Scan for the cell matching the given text and deliver its (x, y) coordinate at center. 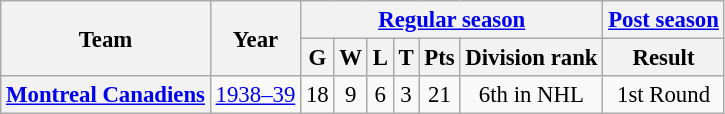
Post season (664, 20)
G (318, 58)
3 (406, 95)
Result (664, 58)
Regular season (452, 20)
9 (350, 95)
21 (440, 95)
Pts (440, 58)
W (350, 58)
18 (318, 95)
Team (106, 38)
6th in NHL (532, 95)
L (380, 58)
1st Round (664, 95)
1938–39 (255, 95)
T (406, 58)
Year (255, 38)
Montreal Canadiens (106, 95)
6 (380, 95)
Division rank (532, 58)
